Provide the (X, Y) coordinate of the cell's center where the given text is located.  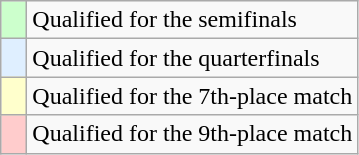
Qualified for the 7th-place match (192, 96)
Qualified for the 9th-place match (192, 134)
Qualified for the semifinals (192, 20)
Qualified for the quarterfinals (192, 58)
